Return the (X, Y) coordinate for the center point of the cell that contains the specified text.  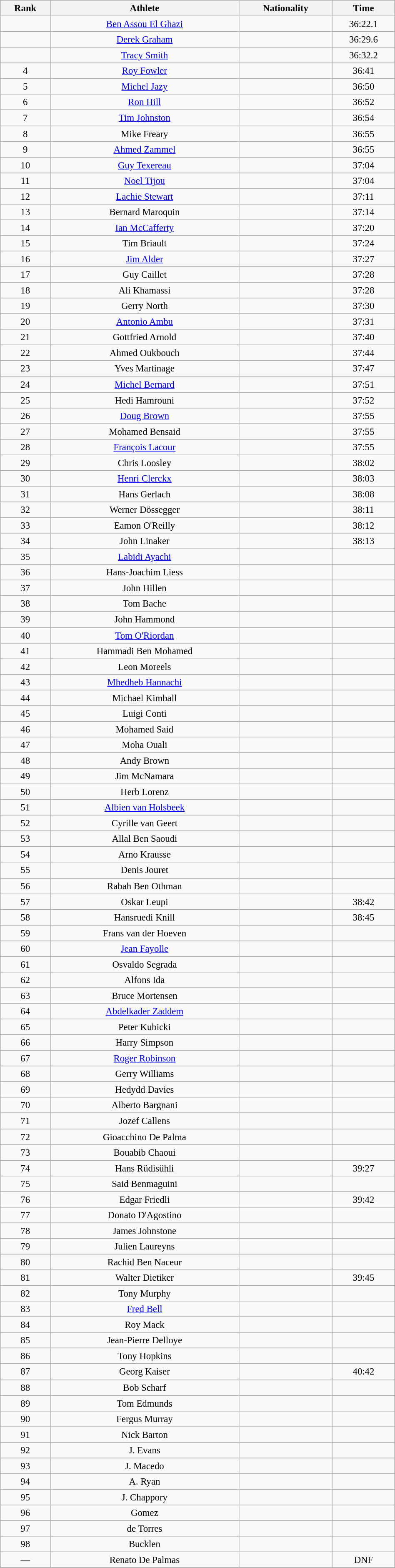
62 (25, 980)
Arno Krausse (145, 855)
Gottfried Arnold (145, 337)
97 (25, 1529)
60 (25, 949)
11 (25, 181)
Yves Martinage (145, 369)
Herb Lorenz (145, 792)
Georg Kaiser (145, 1372)
37:40 (364, 337)
Nick Barton (145, 1435)
68 (25, 1074)
9 (25, 149)
40:42 (364, 1372)
96 (25, 1513)
52 (25, 823)
28 (25, 447)
45 (25, 714)
34 (25, 541)
DNF (364, 1560)
Fred Bell (145, 1309)
63 (25, 996)
Werner Dössegger (145, 510)
94 (25, 1482)
Jim McNamara (145, 776)
Donato D'Agostino (145, 1215)
Noel Tijou (145, 181)
Lachie Stewart (145, 196)
84 (25, 1325)
8 (25, 134)
Oskar Leupi (145, 902)
66 (25, 1043)
37:31 (364, 322)
77 (25, 1215)
38:45 (364, 917)
38:13 (364, 541)
Julien Laureyns (145, 1247)
37:51 (364, 384)
36:22.1 (364, 24)
75 (25, 1184)
38:42 (364, 902)
37:24 (364, 243)
23 (25, 369)
33 (25, 526)
Leon Moreels (145, 667)
79 (25, 1247)
Ali Khamassi (145, 291)
Albien van Holsbeek (145, 808)
Roger Robinson (145, 1059)
10 (25, 165)
Roy Fowler (145, 71)
Jean Fayolle (145, 949)
30 (25, 479)
13 (25, 212)
Mohamed Bensaid (145, 432)
80 (25, 1262)
98 (25, 1544)
41 (25, 651)
Luigi Conti (145, 714)
Ben Assou El Ghazi (145, 24)
Roy Mack (145, 1325)
39 (25, 620)
70 (25, 1105)
91 (25, 1435)
39:27 (364, 1168)
Said Benmaguini (145, 1184)
39:42 (364, 1199)
50 (25, 792)
Nationality (285, 8)
46 (25, 729)
20 (25, 322)
John Linaker (145, 541)
36:29.6 (364, 40)
Ahmed Zammel (145, 149)
37:30 (364, 306)
37:20 (364, 228)
Tom Edmunds (145, 1403)
36:41 (364, 71)
Hans Gerlach (145, 494)
Harry Simpson (145, 1043)
82 (25, 1294)
36 (25, 572)
36:52 (364, 102)
49 (25, 776)
Chris Loosley (145, 463)
59 (25, 933)
Hans Rüdisühli (145, 1168)
— (25, 1560)
14 (25, 228)
57 (25, 902)
Gomez (145, 1513)
55 (25, 871)
J. Macedo (145, 1466)
86 (25, 1356)
Cyrille van Geert (145, 823)
5 (25, 87)
64 (25, 1011)
37:14 (364, 212)
Michael Kimball (145, 698)
47 (25, 745)
6 (25, 102)
Tracy Smith (145, 55)
Hedi Hamrouni (145, 400)
de Torres (145, 1529)
76 (25, 1199)
25 (25, 400)
Gerry North (145, 306)
Time (364, 8)
Andy Brown (145, 760)
Denis Jouret (145, 871)
42 (25, 667)
12 (25, 196)
53 (25, 839)
43 (25, 682)
38:11 (364, 510)
31 (25, 494)
Tom O'Riordan (145, 635)
Rank (25, 8)
29 (25, 463)
38 (25, 604)
Ron Hill (145, 102)
67 (25, 1059)
92 (25, 1450)
21 (25, 337)
Moha Ouali (145, 745)
Tony Hopkins (145, 1356)
A. Ryan (145, 1482)
Bouabib Chaoui (145, 1152)
37:47 (364, 369)
Tim Johnston (145, 118)
48 (25, 760)
Tom Bache (145, 604)
44 (25, 698)
Hammadi Ben Mohamed (145, 651)
Allal Ben Saoudi (145, 839)
78 (25, 1231)
24 (25, 384)
22 (25, 353)
Mohamed Said (145, 729)
37 (25, 588)
40 (25, 635)
Bucklen (145, 1544)
32 (25, 510)
Labidi Ayachi (145, 557)
85 (25, 1340)
4 (25, 71)
38:12 (364, 526)
36:50 (364, 87)
93 (25, 1466)
73 (25, 1152)
38:02 (364, 463)
Bruce Mortensen (145, 996)
Osvaldo Segrada (145, 964)
Hedydd Davies (145, 1090)
95 (25, 1497)
35 (25, 557)
Michel Bernard (145, 384)
Guy Texereau (145, 165)
81 (25, 1278)
Frans van der Hoeven (145, 933)
Tony Murphy (145, 1294)
37:27 (364, 259)
Fergus Murray (145, 1419)
Renato De Palmas (145, 1560)
26 (25, 416)
J. Evans (145, 1450)
87 (25, 1372)
Antonio Ambu (145, 322)
Jean-Pierre Delloye (145, 1340)
Bernard Maroquin (145, 212)
J. Chappory (145, 1497)
38:03 (364, 479)
90 (25, 1419)
Abdelkader Zaddem (145, 1011)
15 (25, 243)
Rabah Ben Othman (145, 886)
Walter Dietiker (145, 1278)
61 (25, 964)
38:08 (364, 494)
Hansruedi Knill (145, 917)
François Lacour (145, 447)
Peter Kubicki (145, 1027)
37:44 (364, 353)
Jozef Callens (145, 1121)
72 (25, 1137)
Doug Brown (145, 416)
Edgar Friedli (145, 1199)
Eamon O'Reilly (145, 526)
Michel Jazy (145, 87)
Mhedheb Hannachi (145, 682)
89 (25, 1403)
Gerry Williams (145, 1074)
37:52 (364, 400)
Hans-Joachim Liess (145, 572)
John Hillen (145, 588)
19 (25, 306)
Derek Graham (145, 40)
56 (25, 886)
37:11 (364, 196)
36:54 (364, 118)
Alfons Ida (145, 980)
88 (25, 1387)
John Hammond (145, 620)
51 (25, 808)
Mike Freary (145, 134)
27 (25, 432)
36:32.2 (364, 55)
17 (25, 275)
74 (25, 1168)
Bob Scharf (145, 1387)
54 (25, 855)
Ahmed Oukbouch (145, 353)
Jim Alder (145, 259)
Gioacchino De Palma (145, 1137)
65 (25, 1027)
James Johnstone (145, 1231)
7 (25, 118)
Athlete (145, 8)
Ian McCafferty (145, 228)
39:45 (364, 1278)
Guy Caillet (145, 275)
58 (25, 917)
Tim Briault (145, 243)
16 (25, 259)
18 (25, 291)
Henri Clerckx (145, 479)
83 (25, 1309)
71 (25, 1121)
69 (25, 1090)
Rachid Ben Naceur (145, 1262)
Alberto Bargnani (145, 1105)
